Determine the [x, y] coordinate at the center of the cell enclosing the given text.  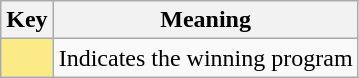
Key [27, 20]
Indicates the winning program [206, 58]
Meaning [206, 20]
